Provide the [x, y] coordinate of the cell's center where the given text is located.  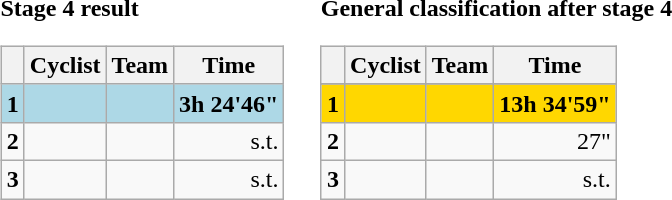
3h 24'46" [229, 103]
27" [555, 141]
13h 34'59" [555, 103]
